Search for the cell housing the specified text and yield its [X, Y] center coordinate. 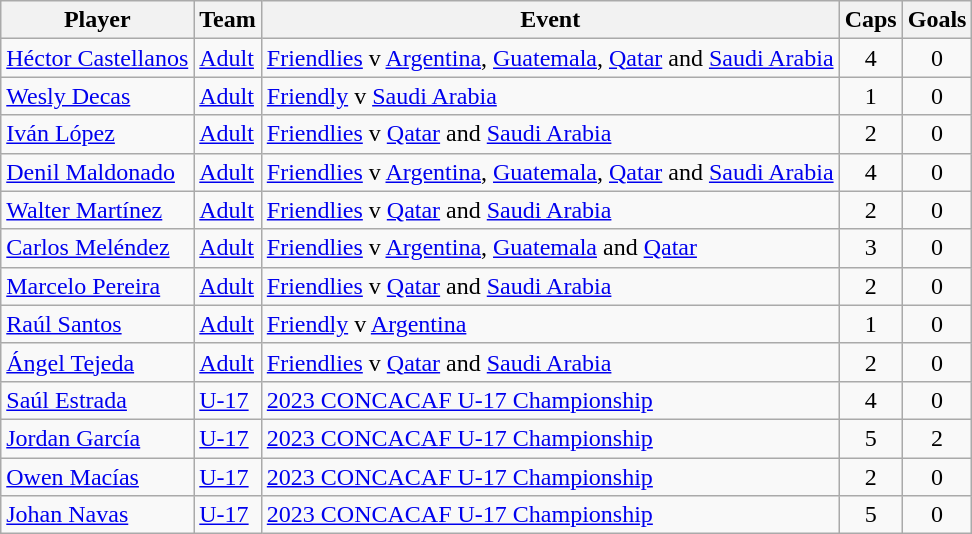
Denil Maldonado [98, 172]
Friendlies v Argentina, Guatemala and Qatar [550, 248]
Event [550, 20]
Goals [937, 20]
Wesly Decas [98, 96]
Marcelo Pereira [98, 286]
Raúl Santos [98, 324]
Jordan García [98, 438]
Saúl Estrada [98, 400]
3 [870, 248]
Team [228, 20]
Walter Martínez [98, 210]
Owen Macías [98, 477]
Iván López [98, 134]
Friendly v Saudi Arabia [550, 96]
Caps [870, 20]
Friendly v Argentina [550, 324]
Héctor Castellanos [98, 58]
Ángel Tejeda [98, 362]
Carlos Meléndez [98, 248]
Player [98, 20]
Johan Navas [98, 515]
